For the text-containing cell, return its midpoint in (x, y) coordinate format. 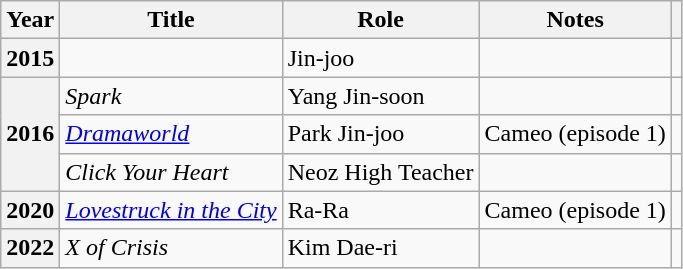
2020 (30, 210)
Title (171, 20)
Click Your Heart (171, 172)
Lovestruck in the City (171, 210)
Neoz High Teacher (380, 172)
Jin-joo (380, 58)
Role (380, 20)
X of Crisis (171, 248)
Ra-Ra (380, 210)
Year (30, 20)
Park Jin-joo (380, 134)
Notes (575, 20)
2016 (30, 134)
Yang Jin-soon (380, 96)
Dramaworld (171, 134)
2015 (30, 58)
Kim Dae-ri (380, 248)
2022 (30, 248)
Spark (171, 96)
